Return (X, Y) of the center of cell containing provided text 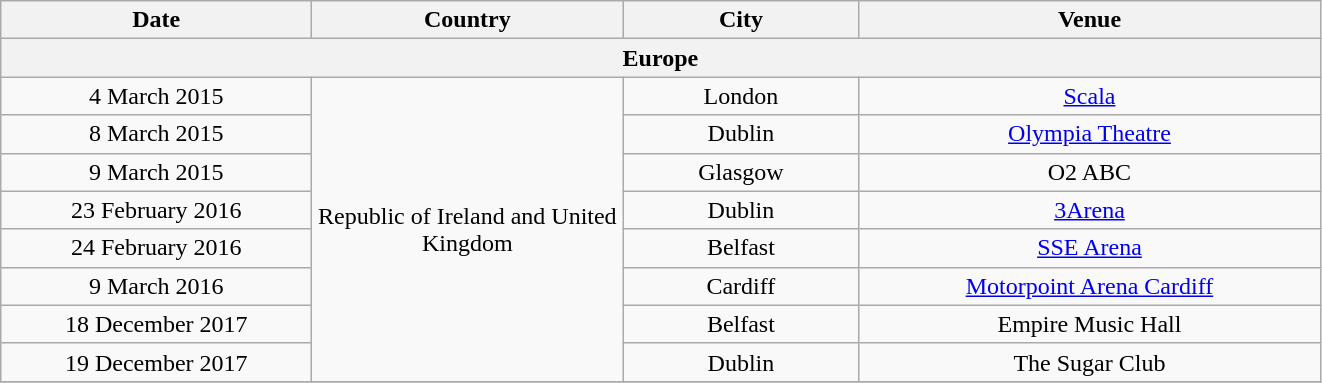
Olympia Theatre (1090, 134)
9 March 2015 (156, 172)
23 February 2016 (156, 210)
4 March 2015 (156, 96)
3Arena (1090, 210)
O2 ABC (1090, 172)
Scala (1090, 96)
London (741, 96)
19 December 2017 (156, 362)
Europe (660, 58)
9 March 2016 (156, 286)
18 December 2017 (156, 324)
The Sugar Club (1090, 362)
City (741, 20)
8 March 2015 (156, 134)
Empire Music Hall (1090, 324)
Cardiff (741, 286)
Motorpoint Arena Cardiff (1090, 286)
Glasgow (741, 172)
Venue (1090, 20)
Republic of Ireland and United Kingdom (468, 229)
Date (156, 20)
SSE Arena (1090, 248)
24 February 2016 (156, 248)
Country (468, 20)
